Pinpoint the cell where the given text exists, returning its [x, y] midpoint coordinate. 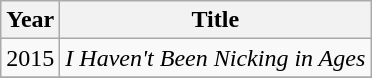
Year [30, 20]
I Haven't Been Nicking in Ages [216, 58]
2015 [30, 58]
Title [216, 20]
